Determine the [X, Y] coordinate at the center of the cell enclosing the given text.  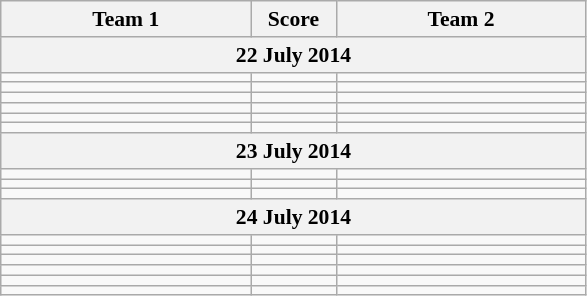
Team 2 [461, 19]
Score [294, 19]
23 July 2014 [294, 151]
22 July 2014 [294, 55]
24 July 2014 [294, 217]
Team 1 [126, 19]
